Scan for the cell matching the given text and deliver its (x, y) coordinate at center. 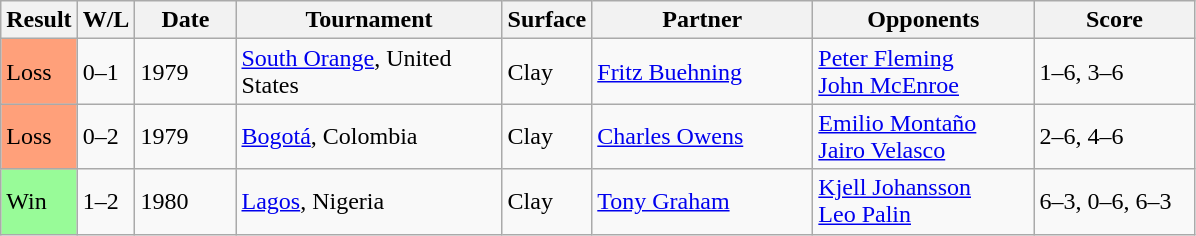
Partner (702, 20)
0–1 (106, 72)
Date (186, 20)
1980 (186, 202)
Win (39, 202)
0–2 (106, 136)
Kjell Johansson Leo Palin (924, 202)
Fritz Buehning (702, 72)
Bogotá, Colombia (369, 136)
1–2 (106, 202)
Tony Graham (702, 202)
Charles Owens (702, 136)
Surface (547, 20)
Result (39, 20)
Lagos, Nigeria (369, 202)
South Orange, United States (369, 72)
Opponents (924, 20)
Score (1114, 20)
Emilio Montaño Jairo Velasco (924, 136)
Peter Fleming John McEnroe (924, 72)
2–6, 4–6 (1114, 136)
6–3, 0–6, 6–3 (1114, 202)
1–6, 3–6 (1114, 72)
Tournament (369, 20)
W/L (106, 20)
